Detect which cell encompasses the target text, then output its (x, y) center coordinate. 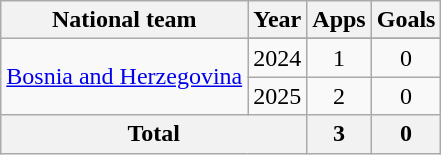
Goals (406, 20)
Total (154, 134)
Bosnia and Herzegovina (124, 77)
Year (278, 20)
2 (339, 96)
Apps (339, 20)
1 (339, 58)
2024 (278, 58)
National team (124, 20)
2025 (278, 96)
3 (339, 134)
